Return (X, Y) of the center of cell containing provided text 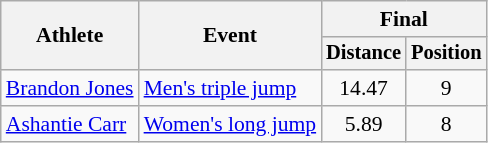
14.47 (364, 88)
8 (446, 124)
9 (446, 88)
Distance (364, 54)
Men's triple jump (230, 88)
Brandon Jones (70, 88)
5.89 (364, 124)
Position (446, 54)
Women's long jump (230, 124)
Athlete (70, 36)
Final (404, 19)
Ashantie Carr (70, 124)
Event (230, 36)
